Determine the [x, y] coordinate at the center of the cell enclosing the given text.  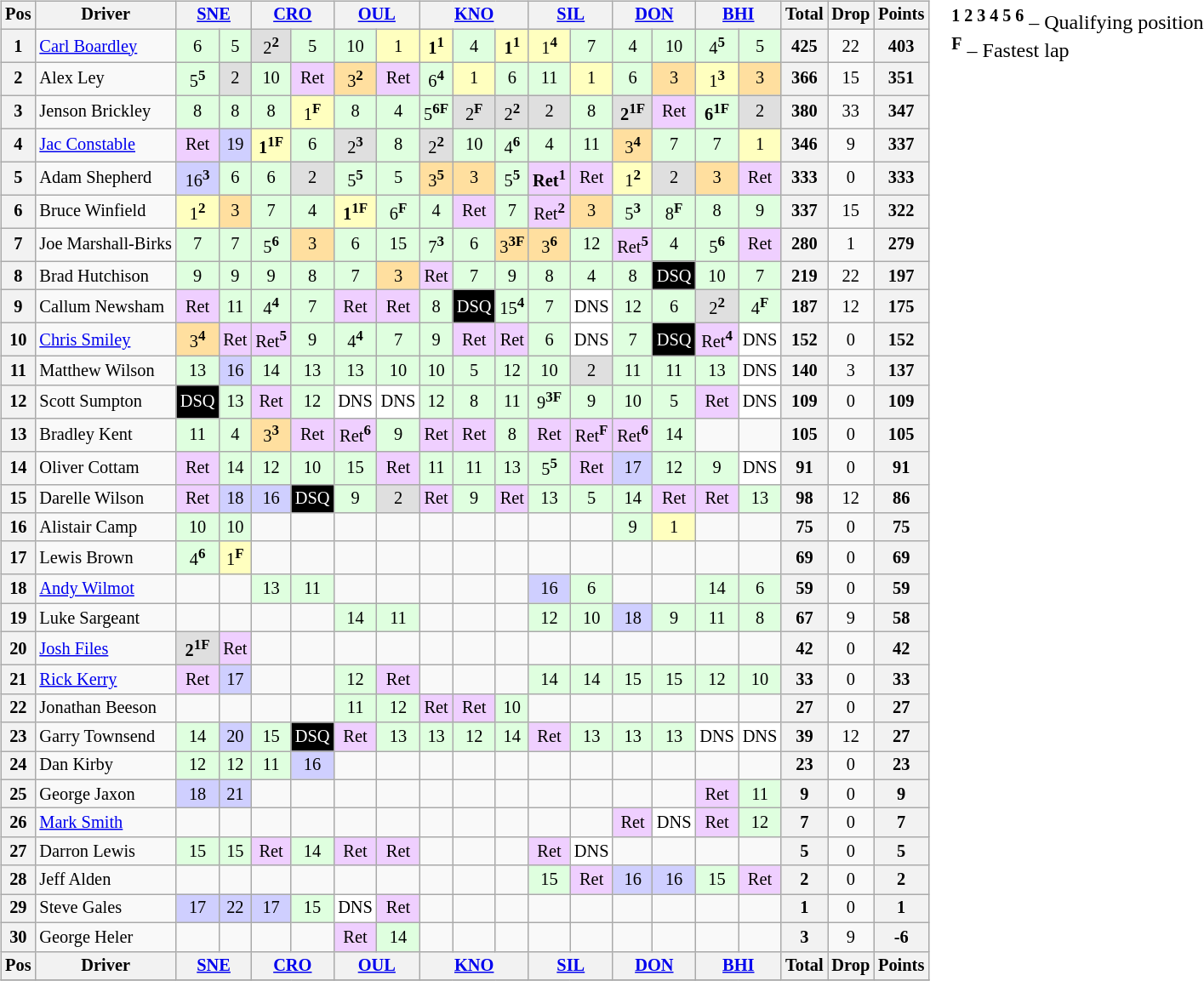
Bruce Winfield [106, 211]
351 [901, 78]
RetF [591, 434]
6F [398, 211]
219 [804, 276]
32 [355, 78]
4F [760, 306]
187 [804, 306]
137 [901, 371]
39 [804, 737]
30 [18, 937]
Darron Lewis [106, 852]
Alex Ley [106, 78]
29 [18, 909]
346 [804, 145]
2F [474, 112]
Carl Boardley [106, 46]
64 [436, 78]
33F [512, 245]
163 [197, 179]
Brad Hutchison [106, 276]
Darelle Wilson [106, 499]
197 [901, 276]
Lewis Brown [106, 558]
154 [512, 306]
George Jaxon [106, 794]
Alistair Camp [106, 528]
Matthew Wilson [106, 371]
403 [901, 46]
53 [632, 211]
Bradley Kent [106, 434]
Scott Sumpton [106, 402]
8F [674, 211]
98 [804, 499]
Callum Newsham [106, 306]
25 [18, 794]
140 [804, 371]
Jenson Brickley [106, 112]
93F [550, 402]
58 [901, 618]
61F [716, 112]
26 [18, 823]
366 [804, 78]
-6 [901, 937]
73 [436, 245]
Adam Shepherd [106, 179]
24 [18, 766]
Joe Marshall-Birks [106, 245]
56F [436, 112]
36 [550, 245]
279 [901, 245]
322 [901, 211]
86 [901, 499]
175 [901, 306]
George Heler [106, 937]
Mark Smith [106, 823]
347 [901, 112]
Dan Kirby [106, 766]
280 [804, 245]
67 [804, 618]
Rick Kerry [106, 680]
Oliver Cottam [106, 468]
35 [436, 179]
380 [804, 112]
45 [716, 46]
Chris Smiley [106, 340]
28 [18, 880]
Josh Files [106, 648]
Ret4 [716, 340]
Jac Constable [106, 145]
425 [804, 46]
Andy Wilmot [106, 589]
Jeff Alden [106, 880]
Garry Townsend [106, 737]
Ret1 [550, 179]
Ret2 [550, 211]
Jonathan Beeson [106, 708]
Steve Gales [106, 909]
Luke Sargeant [106, 618]
